From the cell containing the given text, extract its center point as (X, Y) coordinate. 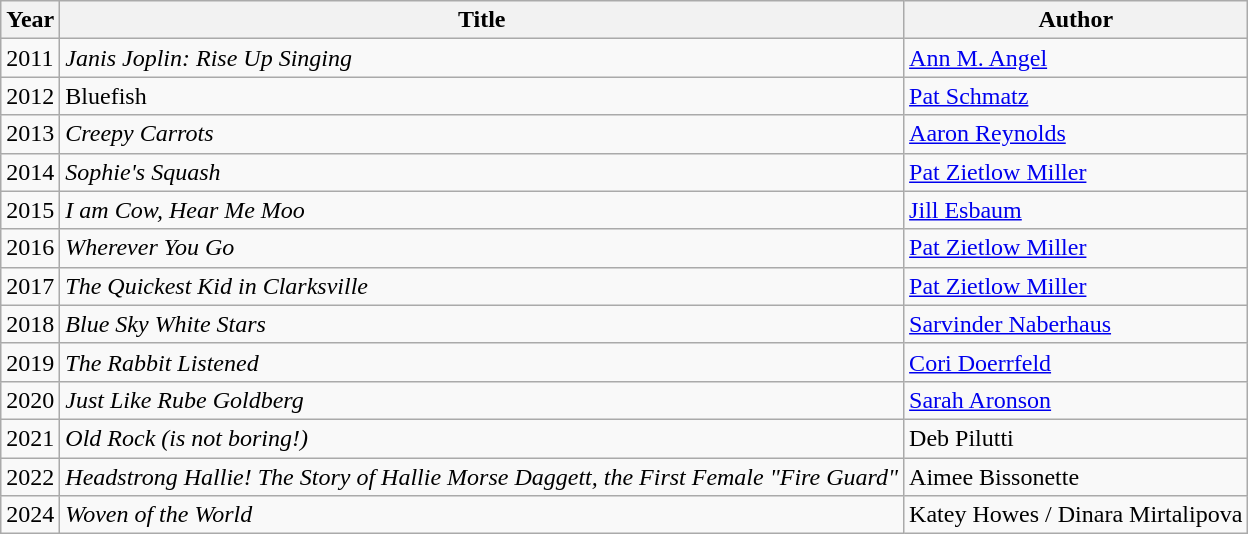
Sarah Aronson (1076, 400)
Katey Howes / Dinara Mirtalipova (1076, 515)
2013 (30, 134)
Cori Doerrfeld (1076, 362)
2014 (30, 172)
2017 (30, 286)
Janis Joplin: Rise Up Singing (482, 58)
2016 (30, 248)
Deb Pilutti (1076, 438)
2024 (30, 515)
2015 (30, 210)
Headstrong Hallie! The Story of Hallie Morse Daggett, the First Female "Fire Guard" (482, 477)
Blue Sky White Stars (482, 324)
Bluefish (482, 96)
2020 (30, 400)
The Quickest Kid in Clarksville (482, 286)
2011 (30, 58)
Creepy Carrots (482, 134)
Title (482, 20)
2018 (30, 324)
Sarvinder Naberhaus (1076, 324)
Year (30, 20)
Woven of the World (482, 515)
Pat Schmatz (1076, 96)
2019 (30, 362)
2012 (30, 96)
Sophie's Squash (482, 172)
Aaron Reynolds (1076, 134)
I am Cow, Hear Me Moo (482, 210)
Ann M. Angel (1076, 58)
Author (1076, 20)
Wherever You Go (482, 248)
2021 (30, 438)
Jill Esbaum (1076, 210)
2022 (30, 477)
Just Like Rube Goldberg (482, 400)
Old Rock (is not boring!) (482, 438)
The Rabbit Listened (482, 362)
Aimee Bissonette (1076, 477)
